Return the [X, Y] coordinate for the center point of the cell that contains the specified text.  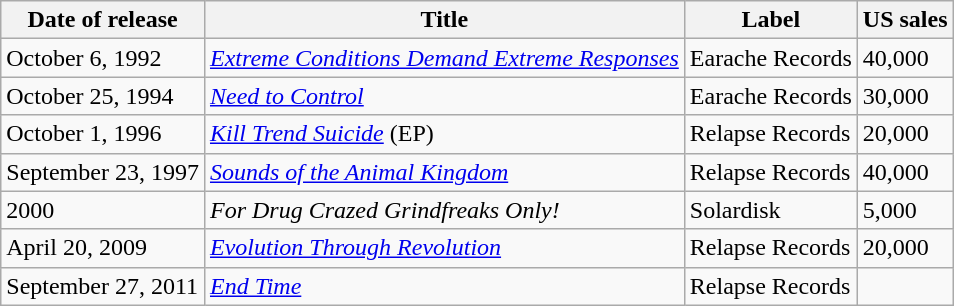
Sounds of the Animal Kingdom [444, 172]
October 1, 1996 [103, 134]
Kill Trend Suicide (EP) [444, 134]
Extreme Conditions Demand Extreme Responses [444, 58]
2000 [103, 210]
Title [444, 20]
For Drug Crazed Grindfreaks Only! [444, 210]
April 20, 2009 [103, 248]
Evolution Through Revolution [444, 248]
October 25, 1994 [103, 96]
September 27, 2011 [103, 286]
End Time [444, 286]
US sales [905, 20]
Date of release [103, 20]
Solardisk [770, 210]
30,000 [905, 96]
5,000 [905, 210]
October 6, 1992 [103, 58]
September 23, 1997 [103, 172]
Need to Control [444, 96]
Label [770, 20]
